Scan for the cell matching the given text and deliver its (X, Y) coordinate at center. 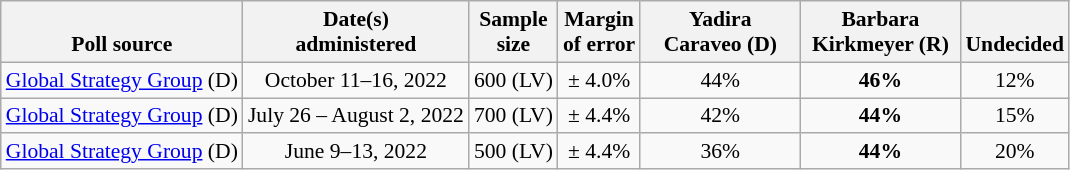
42% (720, 116)
Poll source (122, 32)
Undecided (1014, 32)
Samplesize (514, 32)
20% (1014, 152)
± 4.0% (599, 80)
500 (LV) (514, 152)
46% (880, 80)
700 (LV) (514, 116)
600 (LV) (514, 80)
12% (1014, 80)
June 9–13, 2022 (356, 152)
15% (1014, 116)
October 11–16, 2022 (356, 80)
July 26 – August 2, 2022 (356, 116)
36% (720, 152)
BarbaraKirkmeyer (R) (880, 32)
Marginof error (599, 32)
YadiraCaraveo (D) (720, 32)
Date(s)administered (356, 32)
